Extract the [x, y] coordinate from the center of the cell holding the provided text.  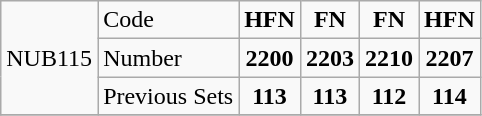
2210 [388, 58]
Code [168, 20]
2200 [270, 58]
Number [168, 58]
2207 [450, 58]
Previous Sets [168, 96]
114 [450, 96]
2203 [330, 58]
112 [388, 96]
NUB115 [50, 58]
